Provide the (X, Y) coordinate of the cell's center where the given text is located.  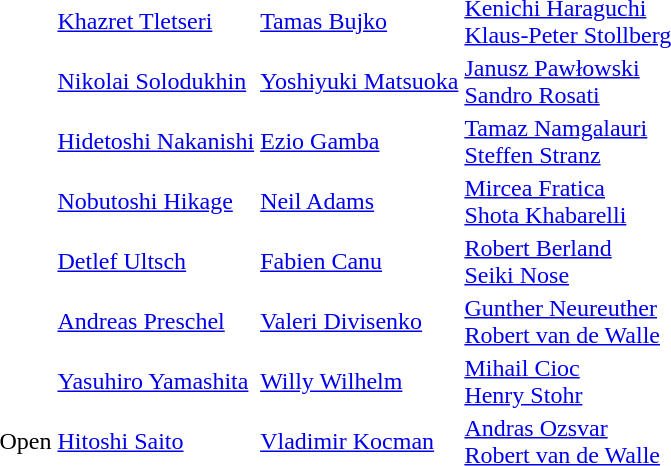
Nobutoshi Hikage (156, 202)
Yoshiyuki Matsuoka (360, 82)
Nikolai Solodukhin (156, 82)
Valeri Divisenko (360, 322)
Yasuhiro Yamashita (156, 382)
Neil Adams (360, 202)
Hidetoshi Nakanishi (156, 142)
Detlef Ultsch (156, 262)
Andreas Preschel (156, 322)
Ezio Gamba (360, 142)
Willy Wilhelm (360, 382)
Fabien Canu (360, 262)
